Identify which cell holds the provided text, then report its (x, y) central coordinate. 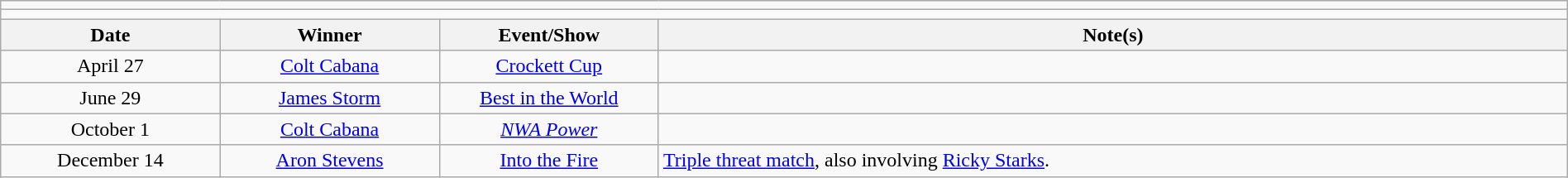
April 27 (111, 66)
October 1 (111, 129)
Date (111, 35)
December 14 (111, 161)
Winner (329, 35)
Note(s) (1113, 35)
Best in the World (549, 98)
Crockett Cup (549, 66)
Event/Show (549, 35)
Aron Stevens (329, 161)
NWA Power (549, 129)
June 29 (111, 98)
James Storm (329, 98)
Triple threat match, also involving Ricky Starks. (1113, 161)
Into the Fire (549, 161)
